Scan for the cell matching the given text and deliver its (X, Y) coordinate at center. 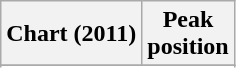
Peakposition (188, 34)
Chart (2011) (72, 34)
